Determine the (X, Y) coordinate at the center of the cell enclosing the given text.  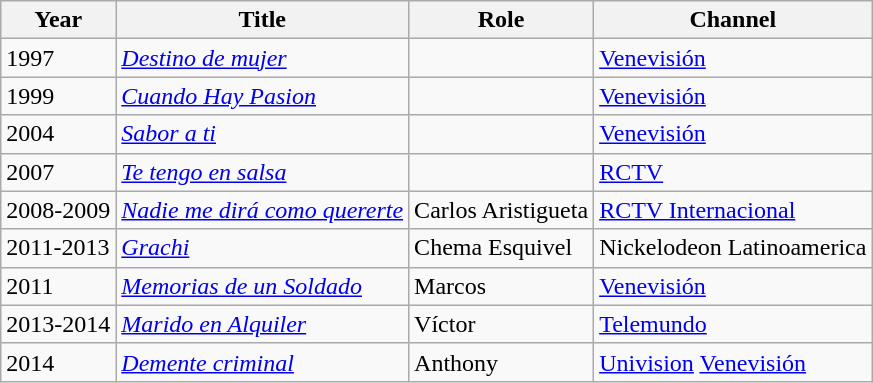
RCTV Internacional (733, 210)
1997 (58, 58)
2013-2014 (58, 324)
2011-2013 (58, 248)
Year (58, 20)
Telemundo (733, 324)
Memorias de un Soldado (262, 286)
Sabor a ti (262, 134)
Carlos Aristigueta (502, 210)
2007 (58, 172)
Chema Esquivel (502, 248)
Channel (733, 20)
Destino de mujer (262, 58)
2011 (58, 286)
Marcos (502, 286)
2014 (58, 362)
Demente criminal (262, 362)
Univision Venevisión (733, 362)
2004 (58, 134)
RCTV (733, 172)
Te tengo en salsa (262, 172)
Marido en Alquiler (262, 324)
Role (502, 20)
Title (262, 20)
1999 (58, 96)
Anthony (502, 362)
Víctor (502, 324)
2008-2009 (58, 210)
Cuando Hay Pasion (262, 96)
Nadie me dirá como quererte (262, 210)
Nickelodeon Latinoamerica (733, 248)
Grachi (262, 248)
